Find where the given text appears and provide that cell's center as (x, y) coordinate. 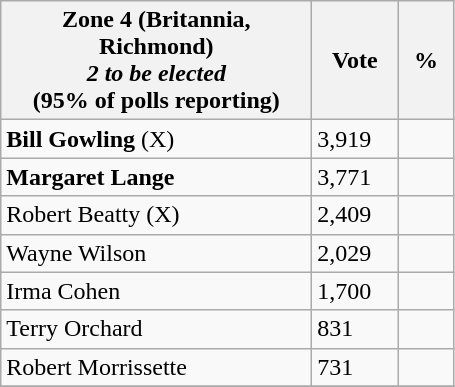
3,919 (355, 139)
Terry Orchard (156, 329)
Margaret Lange (156, 177)
Zone 4 (Britannia, Richmond) 2 to be elected (95% of polls reporting) (156, 60)
Robert Beatty (X) (156, 215)
731 (355, 367)
Irma Cohen (156, 291)
2,409 (355, 215)
% (426, 60)
1,700 (355, 291)
Vote (355, 60)
831 (355, 329)
3,771 (355, 177)
Wayne Wilson (156, 253)
Robert Morrissette (156, 367)
Bill Gowling (X) (156, 139)
2,029 (355, 253)
